Scan for the cell matching the given text and deliver its (x, y) coordinate at center. 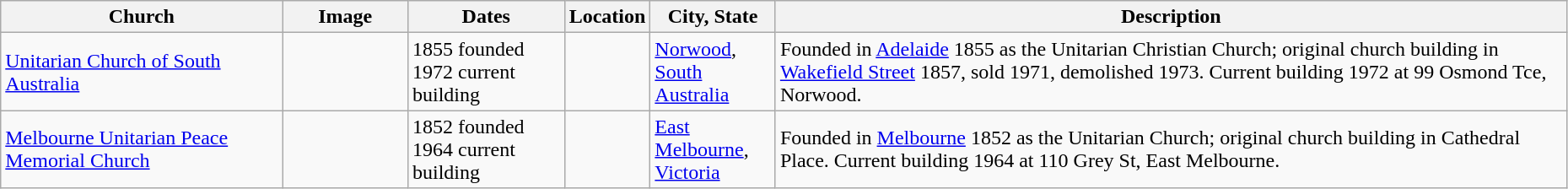
1855 founded1972 current building (486, 72)
Description (1171, 17)
Norwood, South Australia (714, 72)
Dates (486, 17)
Melbourne Unitarian Peace Memorial Church (142, 149)
Location (607, 17)
Founded in Melbourne 1852 as the Unitarian Church; original church building in Cathedral Place. Current building 1964 at 110 Grey St, East Melbourne. (1171, 149)
City, State (714, 17)
Church (142, 17)
Image (346, 17)
Unitarian Church of South Australia (142, 72)
1852 founded1964 current building (486, 149)
East Melbourne, Victoria (714, 149)
